Locate the cell with the specified text and output its [x, y] center coordinate. 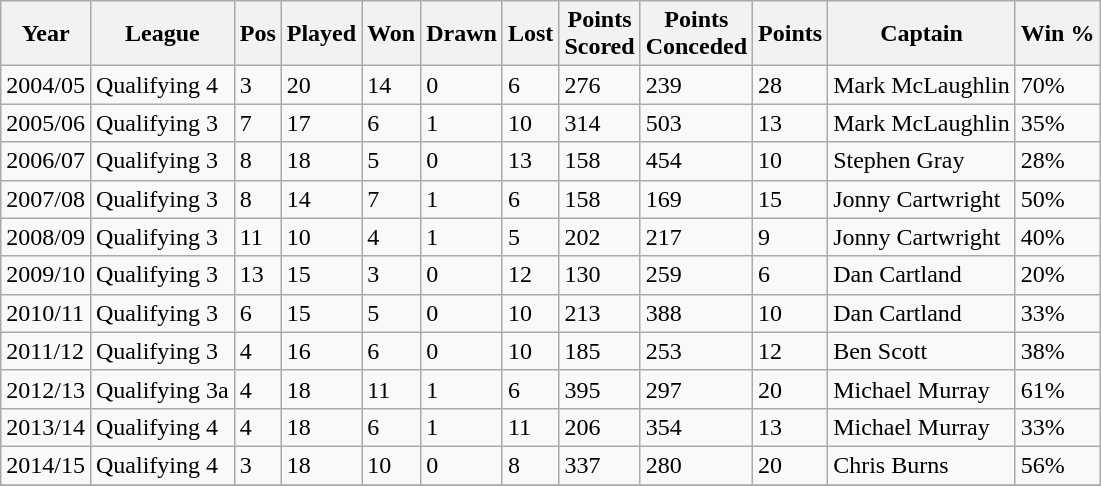
50% [1058, 199]
Lost [530, 34]
League [162, 34]
Stephen Gray [922, 161]
Ben Scott [922, 351]
2009/10 [46, 275]
35% [1058, 123]
56% [1058, 465]
16 [321, 351]
28% [1058, 161]
2014/15 [46, 465]
Chris Burns [922, 465]
38% [1058, 351]
2005/06 [46, 123]
253 [696, 351]
28 [790, 85]
17 [321, 123]
280 [696, 465]
Played [321, 34]
2006/07 [46, 161]
276 [600, 85]
297 [696, 389]
314 [600, 123]
Qualifying 3a [162, 389]
213 [600, 313]
130 [600, 275]
202 [600, 237]
Drawn [462, 34]
206 [600, 427]
503 [696, 123]
Pos [258, 34]
61% [1058, 389]
354 [696, 427]
217 [696, 237]
239 [696, 85]
40% [1058, 237]
Points Conceded [696, 34]
Points Scored [600, 34]
169 [696, 199]
70% [1058, 85]
2004/05 [46, 85]
Won [392, 34]
395 [600, 389]
Year [46, 34]
20% [1058, 275]
2007/08 [46, 199]
Captain [922, 34]
337 [600, 465]
259 [696, 275]
388 [696, 313]
Points [790, 34]
2010/11 [46, 313]
2013/14 [46, 427]
Win % [1058, 34]
185 [600, 351]
2011/12 [46, 351]
2012/13 [46, 389]
9 [790, 237]
2008/09 [46, 237]
454 [696, 161]
